Scan for the cell matching the given text and deliver its (x, y) coordinate at center. 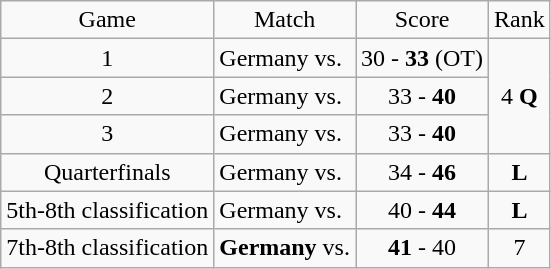
41 - 40 (422, 248)
Rank (520, 20)
3 (108, 134)
30 - 33 (OT) (422, 58)
Score (422, 20)
7 (520, 248)
5th-8th classification (108, 210)
4 Q (520, 96)
7th-8th classification (108, 248)
34 - 46 (422, 172)
Game (108, 20)
1 (108, 58)
Match (285, 20)
Quarterfinals (108, 172)
2 (108, 96)
40 - 44 (422, 210)
